Search for the cell housing the specified text and yield its (x, y) center coordinate. 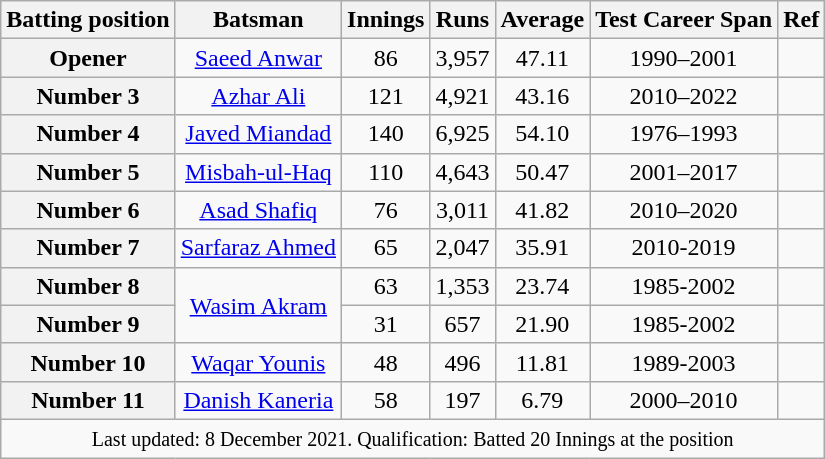
657 (462, 324)
Danish Kaneria (258, 400)
6.79 (542, 400)
11.81 (542, 362)
1,353 (462, 286)
Misbah-ul-Haq (258, 172)
1989-2003 (684, 362)
Batting position (88, 20)
4,921 (462, 96)
Number 10 (88, 362)
Javed Miandad (258, 134)
2010–2022 (684, 96)
Asad Shafiq (258, 210)
Number 8 (88, 286)
496 (462, 362)
50.47 (542, 172)
58 (386, 400)
2001–2017 (684, 172)
Opener (88, 58)
Test Career Span (684, 20)
Average (542, 20)
2010-2019 (684, 248)
2000–2010 (684, 400)
Number 3 (88, 96)
Number 7 (88, 248)
Number 6 (88, 210)
31 (386, 324)
Last updated: 8 December 2021. Qualification: Batted 20 Innings at the position (413, 438)
23.74 (542, 286)
Runs (462, 20)
65 (386, 248)
Innings (386, 20)
41.82 (542, 210)
Number 9 (88, 324)
35.91 (542, 248)
86 (386, 58)
1990–2001 (684, 58)
Wasim Akram (258, 305)
3,011 (462, 210)
3,957 (462, 58)
Number 5 (88, 172)
Azhar Ali (258, 96)
140 (386, 134)
48 (386, 362)
63 (386, 286)
43.16 (542, 96)
4,643 (462, 172)
2,047 (462, 248)
121 (386, 96)
Waqar Younis (258, 362)
1976–1993 (684, 134)
Sarfaraz Ahmed (258, 248)
47.11 (542, 58)
Ref (802, 20)
110 (386, 172)
21.90 (542, 324)
197 (462, 400)
Saeed Anwar (258, 58)
2010–2020 (684, 210)
Number 11 (88, 400)
6,925 (462, 134)
Number 4 (88, 134)
Batsman (258, 20)
76 (386, 210)
54.10 (542, 134)
